Find where the given text appears and provide that cell's center as (x, y) coordinate. 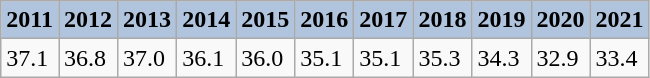
32.9 (560, 58)
2014 (206, 20)
37.1 (30, 58)
2020 (560, 20)
37.0 (148, 58)
2013 (148, 20)
36.1 (206, 58)
2021 (620, 20)
36.8 (88, 58)
2015 (266, 20)
2017 (384, 20)
2018 (442, 20)
2012 (88, 20)
35.3 (442, 58)
34.3 (502, 58)
36.0 (266, 58)
2011 (30, 20)
2016 (324, 20)
33.4 (620, 58)
2019 (502, 20)
